Identify which cell holds the provided text, then report its [x, y] central coordinate. 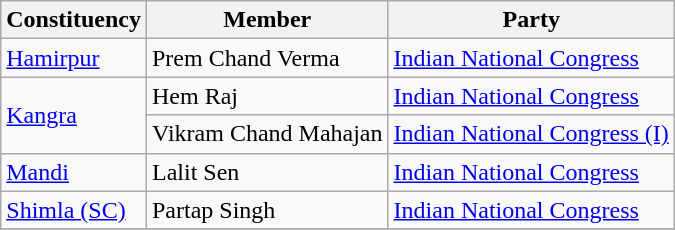
Member [267, 20]
Hem Raj [267, 96]
Constituency [74, 20]
Hamirpur [74, 58]
Mandi [74, 172]
Kangra [74, 115]
Partap Singh [267, 210]
Indian National Congress (I) [531, 134]
Shimla (SC) [74, 210]
Vikram Chand Mahajan [267, 134]
Prem Chand Verma [267, 58]
Lalit Sen [267, 172]
Party [531, 20]
